Identify which cell holds the provided text, then report its [X, Y] central coordinate. 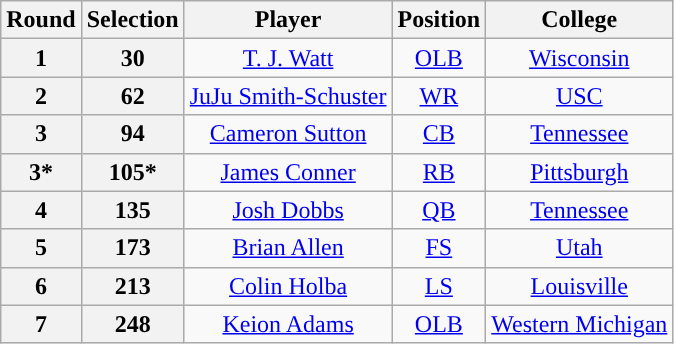
Josh Dobbs [288, 210]
7 [41, 324]
Selection [132, 20]
Keion Adams [288, 324]
2 [41, 96]
WR [439, 96]
Western Michigan [580, 324]
4 [41, 210]
6 [41, 286]
CB [439, 134]
135 [132, 210]
RB [439, 172]
Colin Holba [288, 286]
Cameron Sutton [288, 134]
Louisville [580, 286]
Utah [580, 248]
Brian Allen [288, 248]
213 [132, 286]
College [580, 20]
3 [41, 134]
173 [132, 248]
FS [439, 248]
Round [41, 20]
3* [41, 172]
62 [132, 96]
James Conner [288, 172]
Player [288, 20]
Pittsburgh [580, 172]
T. J. Watt [288, 58]
USC [580, 96]
Position [439, 20]
94 [132, 134]
JuJu Smith-Schuster [288, 96]
105* [132, 172]
5 [41, 248]
1 [41, 58]
LS [439, 286]
Wisconsin [580, 58]
248 [132, 324]
30 [132, 58]
QB [439, 210]
